Search for the cell housing the specified text and yield its [x, y] center coordinate. 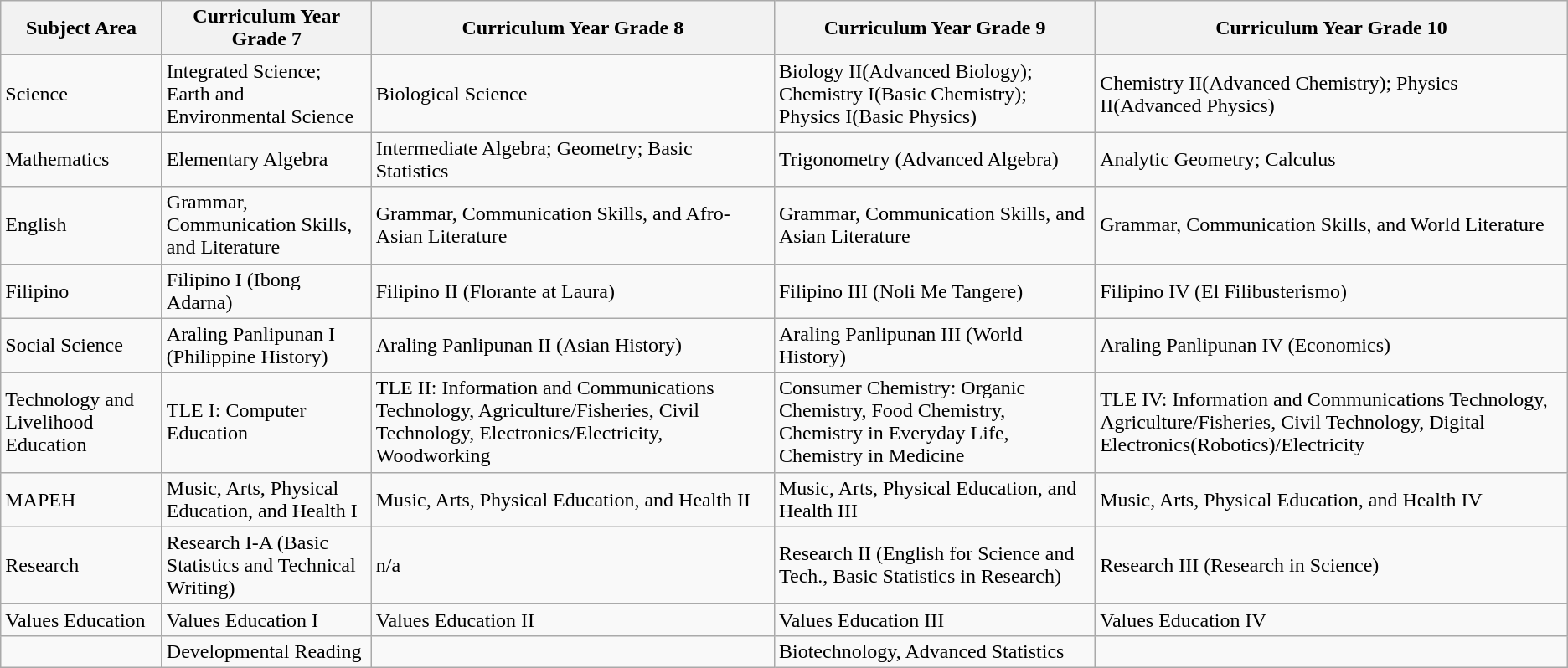
Curriculum Year Grade 7 [266, 28]
Science [82, 94]
Values Education [82, 619]
Filipino [82, 291]
Curriculum Year Grade 9 [935, 28]
Elementary Algebra [266, 159]
Araling Panlipunan III (World History) [935, 345]
English [82, 225]
TLE I: Computer Education [266, 422]
TLE IV: Information and Communications Technology, Agriculture/Fisheries, Civil Technology, Digital Electronics(Robotics)/Electricity [1332, 422]
Music, Arts, Physical Education, and Health I [266, 499]
Music, Arts, Physical Education, and Health IV [1332, 499]
Research I-A (Basic Statistics and Technical Writing) [266, 565]
Grammar, Communication Skills, and World Literature [1332, 225]
Social Science [82, 345]
Values Education I [266, 619]
Araling Panlipunan I (Philippine History) [266, 345]
Grammar, Communication Skills, and Asian Literature [935, 225]
Mathematics [82, 159]
Research II (English for Science and Tech., Basic Statistics in Research) [935, 565]
Grammar, Communication Skills, and Afro-Asian Literature [573, 225]
Research III (Research in Science) [1332, 565]
Values Education II [573, 619]
Trigonometry (Advanced Algebra) [935, 159]
Araling Panlipunan II (Asian History) [573, 345]
Subject Area [82, 28]
Consumer Chemistry: Organic Chemistry, Food Chemistry, Chemistry in Everyday Life, Chemistry in Medicine [935, 422]
Filipino III (Noli Me Tangere) [935, 291]
Values Education III [935, 619]
Grammar, Communication Skills, and Literature [266, 225]
Biology II(Advanced Biology); Chemistry I(Basic Chemistry); Physics I(Basic Physics) [935, 94]
Curriculum Year Grade 10 [1332, 28]
Values Education IV [1332, 619]
n/a [573, 565]
Biotechnology, Advanced Statistics [935, 651]
MAPEH [82, 499]
Analytic Geometry; Calculus [1332, 159]
Intermediate Algebra; Geometry; Basic Statistics [573, 159]
Filipino I (Ibong Adarna) [266, 291]
Biological Science [573, 94]
Research [82, 565]
Technology and Livelihood Education [82, 422]
Music, Arts, Physical Education, and Health II [573, 499]
Music, Arts, Physical Education, and Health III [935, 499]
Filipino II (Florante at Laura) [573, 291]
Integrated Science; Earth and Environmental Science [266, 94]
Developmental Reading [266, 651]
TLE II: Information and Communications Technology, Agriculture/Fisheries, Civil Technology, Electronics/Electricity, Woodworking [573, 422]
Filipino IV (El Filibusterismo) [1332, 291]
Chemistry II(Advanced Chemistry); Physics II(Advanced Physics) [1332, 94]
Araling Panlipunan IV (Economics) [1332, 345]
Curriculum Year Grade 8 [573, 28]
